Extract the (X, Y) coordinate from the center of the cell holding the provided text.  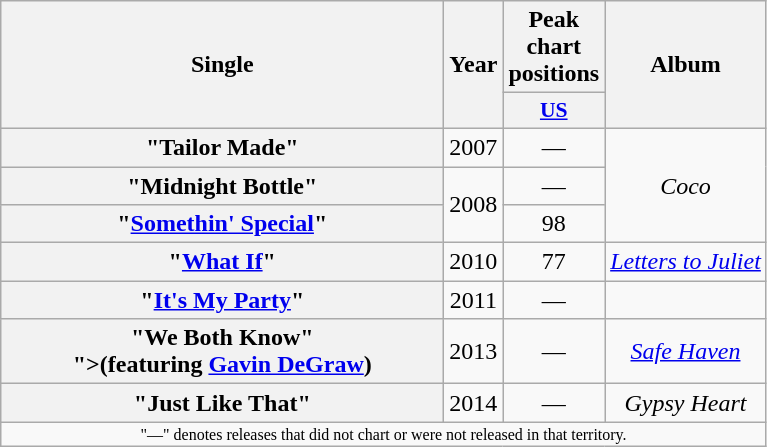
77 (554, 262)
"—" denotes releases that did not chart or were not released in that territory. (384, 434)
2011 (474, 300)
US (554, 111)
Year (474, 65)
2014 (474, 403)
"Just Like That" (222, 403)
Gypsy Heart (686, 403)
"We Both Know"">(featuring Gavin DeGraw) (222, 352)
Album (686, 65)
2010 (474, 262)
2008 (474, 204)
"It's My Party" (222, 300)
"Somethin' Special" (222, 224)
"What If" (222, 262)
Letters to Juliet (686, 262)
Peakchartpositions (554, 47)
"Tailor Made" (222, 147)
Safe Haven (686, 352)
Single (222, 65)
98 (554, 224)
2013 (474, 352)
Coco (686, 185)
"Midnight Bottle" (222, 185)
2007 (474, 147)
